For the text-containing cell, return its midpoint in [X, Y] coordinate format. 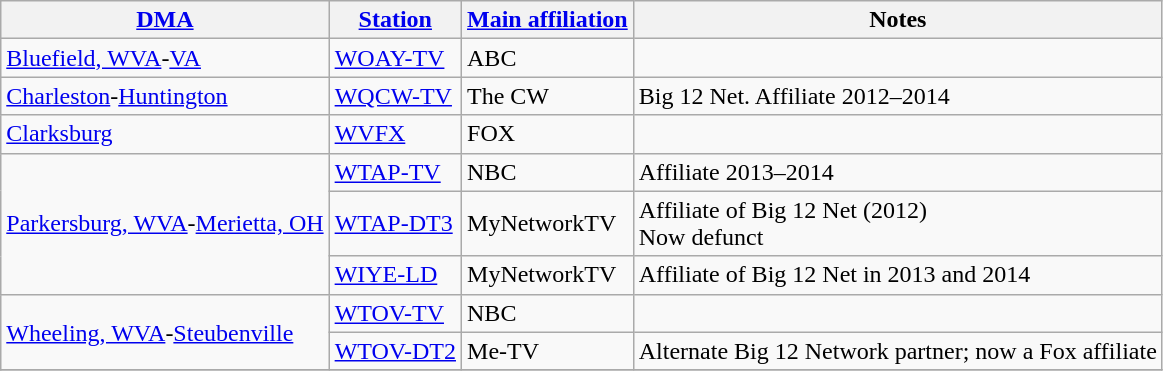
Clarksburg [165, 134]
DMA [165, 20]
FOX [548, 134]
Big 12 Net. Affiliate 2012–2014 [898, 96]
ABC [548, 58]
Charleston-Huntington [165, 96]
Bluefield, WVA-VA [165, 58]
The CW [548, 96]
WTOV-TV [395, 313]
Parkersburg, WVA-Merietta, OH [165, 224]
Alternate Big 12 Network partner; now a Fox affiliate [898, 351]
WIYE-LD [395, 275]
Affiliate of Big 12 Net (2012) Now defunct [898, 224]
WTAP-TV [395, 172]
Affiliate of Big 12 Net in 2013 and 2014 [898, 275]
WTAP-DT3 [395, 224]
Main affiliation [548, 20]
Affiliate 2013–2014 [898, 172]
Wheeling, WVA-Steubenville [165, 332]
WOAY-TV [395, 58]
Station [395, 20]
Me-TV [548, 351]
WVFX [395, 134]
Notes [898, 20]
WTOV-DT2 [395, 351]
WQCW-TV [395, 96]
